Return (x, y) of the center of cell containing provided text 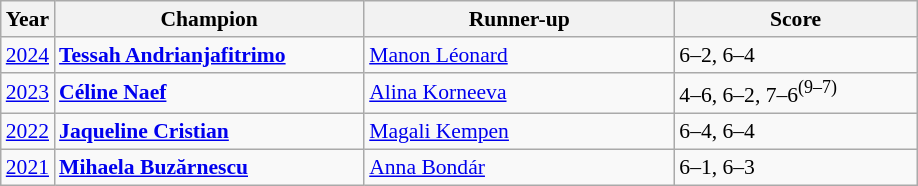
Tessah Andrianjafitrimo (209, 55)
6–1, 6–3 (796, 167)
Jaqueline Cristian (209, 132)
Manon Léonard (519, 55)
2022 (28, 132)
2024 (28, 55)
Year (28, 19)
Champion (209, 19)
6–4, 6–4 (796, 132)
Alina Korneeva (519, 92)
Mihaela Buzărnescu (209, 167)
Céline Naef (209, 92)
Runner-up (519, 19)
Score (796, 19)
6–2, 6–4 (796, 55)
Anna Bondár (519, 167)
2021 (28, 167)
Magali Kempen (519, 132)
2023 (28, 92)
4–6, 6–2, 7–6(9–7) (796, 92)
